Search for the cell housing the specified text and yield its [X, Y] center coordinate. 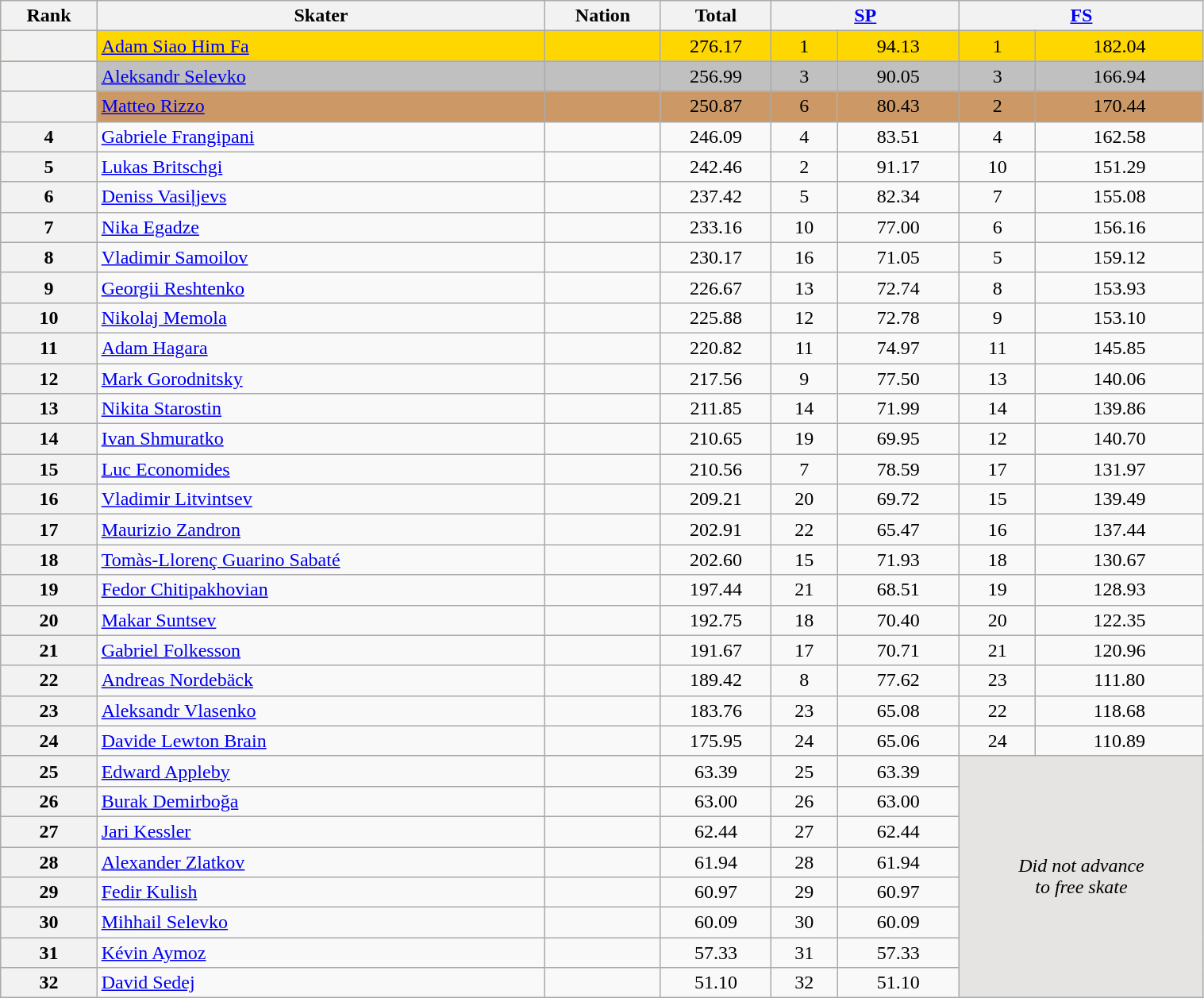
Total [716, 16]
91.17 [898, 167]
237.42 [716, 197]
Vladimir Litvintsev [321, 499]
217.56 [716, 379]
Davide Lewton Brain [321, 741]
65.47 [898, 530]
226.67 [716, 287]
151.29 [1119, 167]
FS [1081, 16]
Gabriel Folkesson [321, 650]
Nikolaj Memola [321, 318]
156.16 [1119, 227]
77.62 [898, 680]
139.49 [1119, 499]
166.94 [1119, 76]
Alexander Zlatkov [321, 861]
183.76 [716, 711]
68.51 [898, 590]
Kévin Aymoz [321, 953]
Burak Demirboğa [321, 801]
Fedor Chitipakhovian [321, 590]
Vladimir Samoilov [321, 257]
192.75 [716, 620]
250.87 [716, 106]
242.46 [716, 167]
Lukas Britschgi [321, 167]
110.89 [1119, 741]
276.17 [716, 46]
Georgii Reshtenko [321, 287]
Nika Egadze [321, 227]
130.67 [1119, 560]
230.17 [716, 257]
71.99 [898, 409]
Andreas Nordebäck [321, 680]
153.10 [1119, 318]
118.68 [1119, 711]
202.60 [716, 560]
Jari Kessler [321, 831]
246.09 [716, 137]
Skater [321, 16]
120.96 [1119, 650]
111.80 [1119, 680]
69.72 [898, 499]
Fedir Kulish [321, 892]
90.05 [898, 76]
Luc Economides [321, 469]
78.59 [898, 469]
Rank [49, 16]
202.91 [716, 530]
72.74 [898, 287]
David Sedej [321, 983]
71.05 [898, 257]
210.65 [716, 439]
83.51 [898, 137]
Tomàs-Llorenç Guarino Sabaté [321, 560]
122.35 [1119, 620]
140.70 [1119, 439]
162.58 [1119, 137]
71.93 [898, 560]
65.06 [898, 741]
70.71 [898, 650]
189.42 [716, 680]
Mark Gorodnitsky [321, 379]
Aleksandr Selevko [321, 76]
170.44 [1119, 106]
Edward Appleby [321, 771]
Adam Hagara [321, 348]
139.86 [1119, 409]
197.44 [716, 590]
137.44 [1119, 530]
233.16 [716, 227]
Gabriele Frangipani [321, 137]
159.12 [1119, 257]
77.00 [898, 227]
SP [865, 16]
225.88 [716, 318]
69.95 [898, 439]
128.93 [1119, 590]
74.97 [898, 348]
70.40 [898, 620]
Matteo Rizzo [321, 106]
80.43 [898, 106]
Nikita Starostin [321, 409]
72.78 [898, 318]
Nation [603, 16]
Aleksandr Vlasenko [321, 711]
Makar Suntsev [321, 620]
77.50 [898, 379]
191.67 [716, 650]
153.93 [1119, 287]
182.04 [1119, 46]
145.85 [1119, 348]
131.97 [1119, 469]
140.06 [1119, 379]
65.08 [898, 711]
94.13 [898, 46]
82.34 [898, 197]
Deniss Vasiļjevs [321, 197]
175.95 [716, 741]
Did not advanceto free skate [1081, 877]
Maurizio Zandron [321, 530]
155.08 [1119, 197]
Adam Siao Him Fa [321, 46]
Ivan Shmuratko [321, 439]
220.82 [716, 348]
209.21 [716, 499]
210.56 [716, 469]
256.99 [716, 76]
Mihhail Selevko [321, 923]
211.85 [716, 409]
